Determine the [X, Y] coordinate at the center of the cell enclosing the given text.  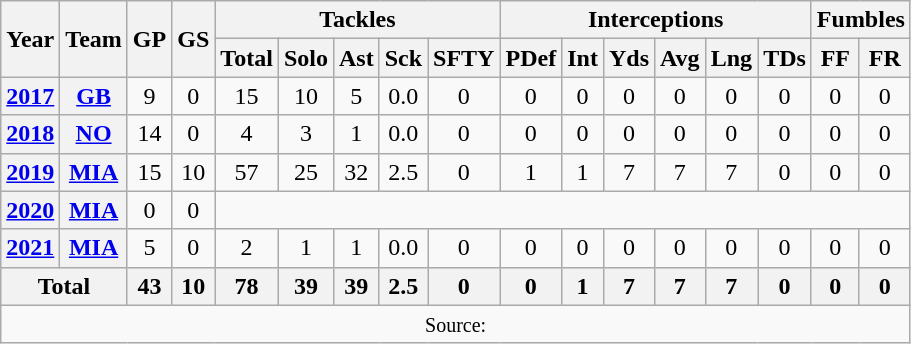
Year [30, 39]
FR [884, 58]
Ast [356, 58]
GB [94, 96]
Source: [456, 324]
PDef [531, 58]
NO [94, 134]
2 [247, 248]
4 [247, 134]
25 [306, 172]
Interceptions [656, 20]
2018 [30, 134]
Avg [680, 58]
Sck [403, 58]
Team [94, 39]
57 [247, 172]
78 [247, 286]
FF [835, 58]
2021 [30, 248]
3 [306, 134]
14 [149, 134]
9 [149, 96]
TDs [785, 58]
GP [149, 39]
2017 [30, 96]
GS [194, 39]
Yds [628, 58]
32 [356, 172]
Fumbles [860, 20]
Int [583, 58]
Solo [306, 58]
2020 [30, 210]
SFTY [464, 58]
43 [149, 286]
2019 [30, 172]
Lng [731, 58]
Tackles [358, 20]
